Output the [x, y] coordinate of the center of the cell containing the given text.  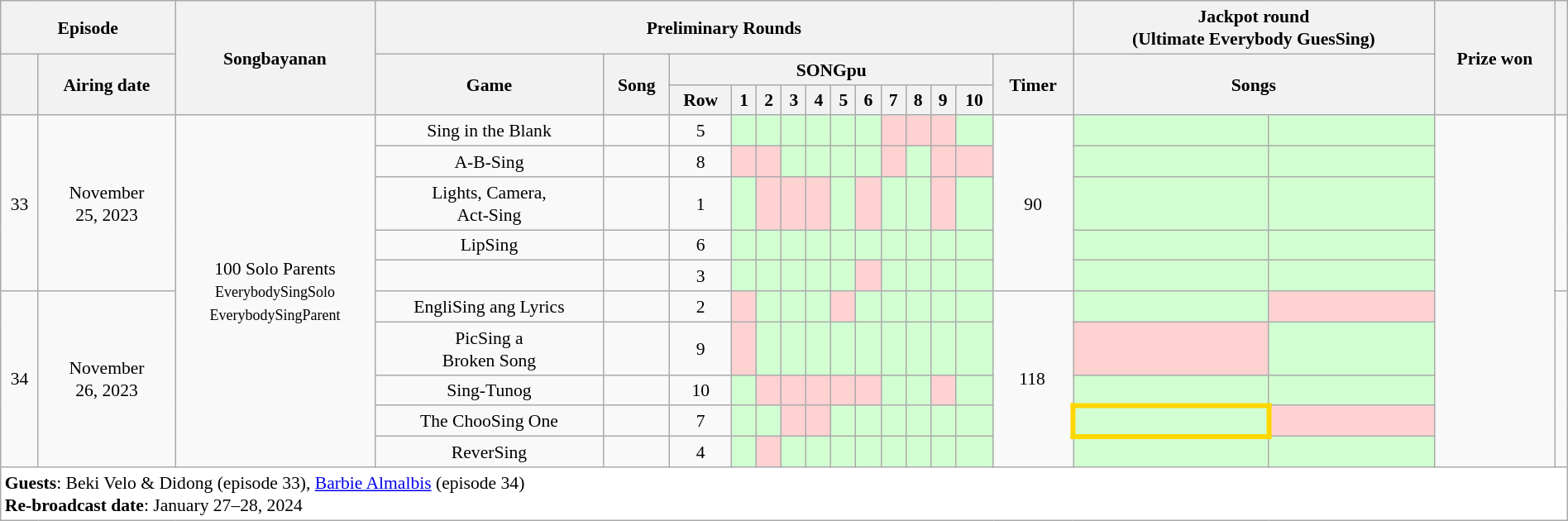
34 [20, 379]
EngliSing ang Lyrics [489, 306]
ReverSing [489, 452]
Lights, Camera,Act-Sing [489, 203]
November26, 2023 [106, 379]
Timer [1034, 84]
November25, 2023 [106, 203]
A-B-Sing [489, 162]
100 Solo ParentsEverybodySingSoloEverybodySingParent [275, 291]
Songbayanan [275, 58]
PicSing aBroken Song [489, 348]
33 [20, 203]
Sing in the Blank [489, 131]
Songs [1254, 84]
SONGpu [832, 69]
Prize won [1494, 58]
118 [1034, 379]
Song [637, 84]
Row [701, 99]
Episode [88, 27]
90 [1034, 203]
Game [489, 84]
Preliminary Rounds [724, 27]
LipSing [489, 245]
Guests: Beki Velo & Didong (episode 33), Barbie Almalbis (episode 34)Re-broadcast date: January 27–28, 2024 [784, 494]
The ChooSing One [489, 422]
Sing-Tunog [489, 390]
Airing date [106, 84]
Jackpot round(Ultimate Everybody GuesSing) [1254, 27]
